Return the (X, Y) coordinate for the center point of the cell that contains the specified text.  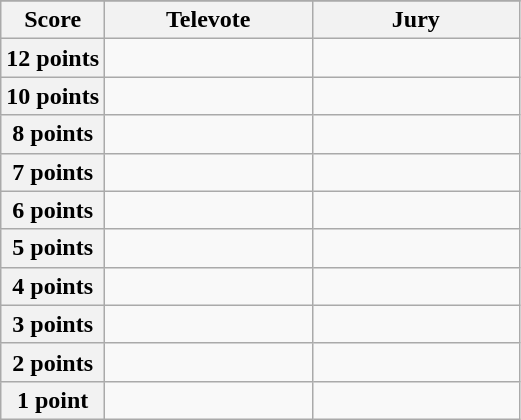
1 point (53, 400)
Televote (209, 20)
Jury (416, 20)
Score (53, 20)
10 points (53, 96)
7 points (53, 172)
5 points (53, 248)
3 points (53, 324)
8 points (53, 134)
6 points (53, 210)
2 points (53, 362)
12 points (53, 58)
4 points (53, 286)
